Identify which cell holds the provided text, then report its (x, y) central coordinate. 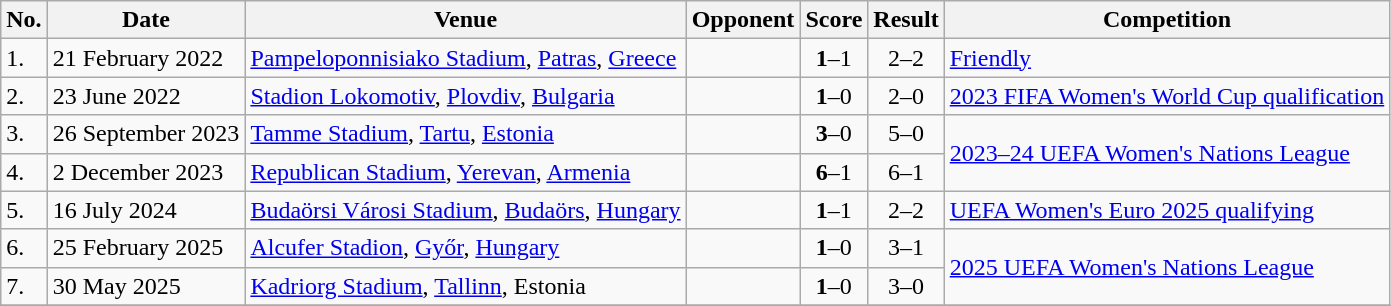
2025 UEFA Women's Nations League (1167, 267)
Kadriorg Stadium, Tallinn, Estonia (466, 286)
6. (24, 248)
23 June 2022 (146, 96)
30 May 2025 (146, 286)
Tamme Stadium, Tartu, Estonia (466, 134)
No. (24, 20)
2–0 (906, 96)
3. (24, 134)
2. (24, 96)
Pampeloponnisiako Stadium, Patras, Greece (466, 58)
3–1 (906, 248)
2023 FIFA Women's World Cup qualification (1167, 96)
Republican Stadium, Yerevan, Armenia (466, 172)
5. (24, 210)
Competition (1167, 20)
Budaörsi Városi Stadium, Budaörs, Hungary (466, 210)
Venue (466, 20)
26 September 2023 (146, 134)
7. (24, 286)
Stadion Lokomotiv, Plovdiv, Bulgaria (466, 96)
Opponent (743, 20)
Alcufer Stadion, Győr, Hungary (466, 248)
Friendly (1167, 58)
Score (834, 20)
16 July 2024 (146, 210)
2023–24 UEFA Women's Nations League (1167, 153)
5–0 (906, 134)
21 February 2022 (146, 58)
Date (146, 20)
25 February 2025 (146, 248)
1. (24, 58)
4. (24, 172)
UEFA Women's Euro 2025 qualifying (1167, 210)
Result (906, 20)
2 December 2023 (146, 172)
